Detect which cell encompasses the target text, then output its (X, Y) center coordinate. 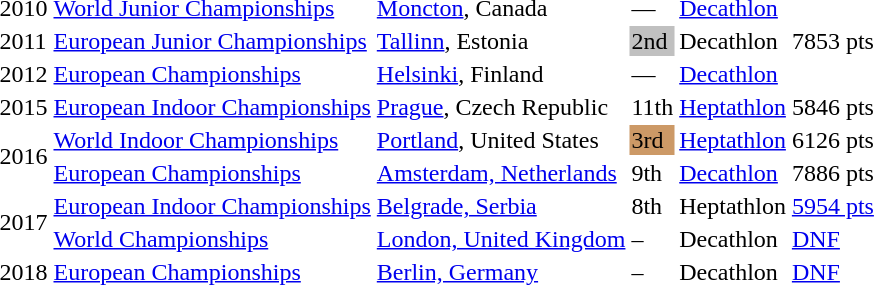
Amsterdam, Netherlands (501, 173)
Tallinn, Estonia (501, 41)
11th (652, 107)
Belgrade, Serbia (501, 206)
Prague, Czech Republic (501, 107)
2nd (652, 41)
9th (652, 173)
World Indoor Championships (212, 140)
– (652, 239)
8th (652, 206)
London, United Kingdom (501, 239)
3rd (652, 140)
— (652, 74)
World Championships (212, 239)
Portland, United States (501, 140)
European Junior Championships (212, 41)
Helsinki, Finland (501, 74)
